From the cell containing the given text, extract its center point as (X, Y) coordinate. 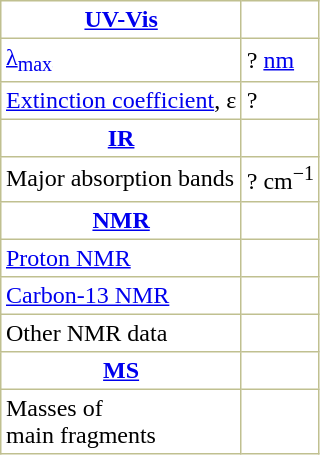
λmax (122, 60)
? (280, 101)
Extinction coefficient, ε (122, 101)
IR (122, 139)
MS (122, 370)
UV-Vis (122, 20)
Other NMR data (122, 333)
Proton NMR (122, 258)
? cm−1 (280, 179)
? nm (280, 60)
NMR (122, 220)
Major absorption bands (122, 179)
Masses of main fragments (122, 421)
Carbon-13 NMR (122, 295)
